Return [X, Y] of the center of cell containing provided text 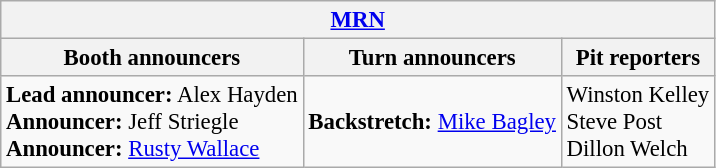
Backstretch: Mike Bagley [432, 122]
Booth announcers [152, 58]
Lead announcer: Alex HaydenAnnouncer: Jeff StriegleAnnouncer: Rusty Wallace [152, 122]
MRN [358, 20]
Pit reporters [638, 58]
Turn announcers [432, 58]
Winston KelleySteve PostDillon Welch [638, 122]
